Scan for the cell matching the given text and deliver its (x, y) coordinate at center. 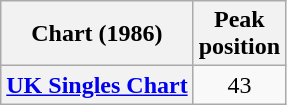
Peakposition (239, 34)
43 (239, 85)
UK Singles Chart (97, 85)
Chart (1986) (97, 34)
